For the text-containing cell, return its midpoint in [X, Y] coordinate format. 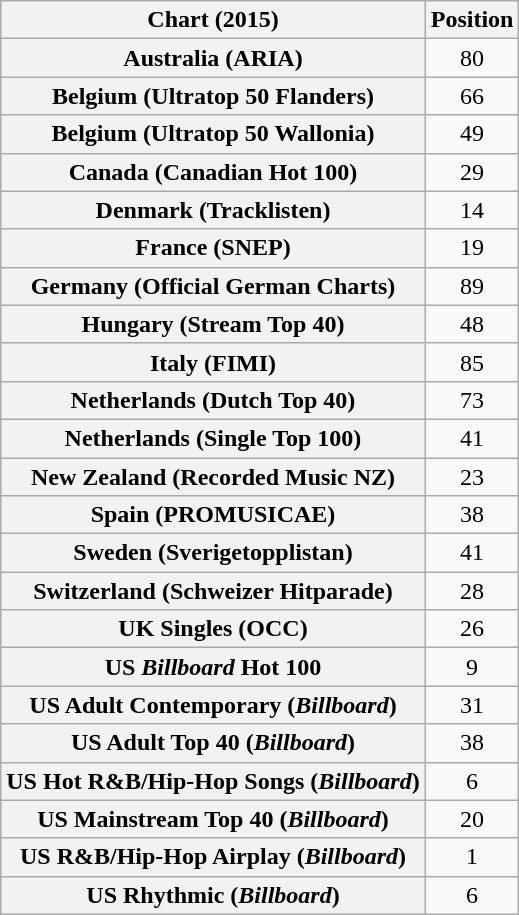
85 [472, 362]
20 [472, 819]
Sweden (Sverigetopplistan) [213, 553]
9 [472, 667]
89 [472, 286]
Germany (Official German Charts) [213, 286]
Netherlands (Single Top 100) [213, 438]
73 [472, 400]
Hungary (Stream Top 40) [213, 324]
49 [472, 134]
Italy (FIMI) [213, 362]
28 [472, 591]
14 [472, 210]
US Adult Top 40 (Billboard) [213, 743]
US Mainstream Top 40 (Billboard) [213, 819]
29 [472, 172]
US R&B/Hip-Hop Airplay (Billboard) [213, 857]
Denmark (Tracklisten) [213, 210]
US Rhythmic (Billboard) [213, 895]
Australia (ARIA) [213, 58]
80 [472, 58]
19 [472, 248]
23 [472, 477]
Spain (PROMUSICAE) [213, 515]
31 [472, 705]
26 [472, 629]
Switzerland (Schweizer Hitparade) [213, 591]
Position [472, 20]
Belgium (Ultratop 50 Flanders) [213, 96]
Chart (2015) [213, 20]
UK Singles (OCC) [213, 629]
Canada (Canadian Hot 100) [213, 172]
48 [472, 324]
US Adult Contemporary (Billboard) [213, 705]
US Billboard Hot 100 [213, 667]
Netherlands (Dutch Top 40) [213, 400]
New Zealand (Recorded Music NZ) [213, 477]
1 [472, 857]
France (SNEP) [213, 248]
US Hot R&B/Hip-Hop Songs (Billboard) [213, 781]
66 [472, 96]
Belgium (Ultratop 50 Wallonia) [213, 134]
